Identify which cell holds the provided text, then report its [x, y] central coordinate. 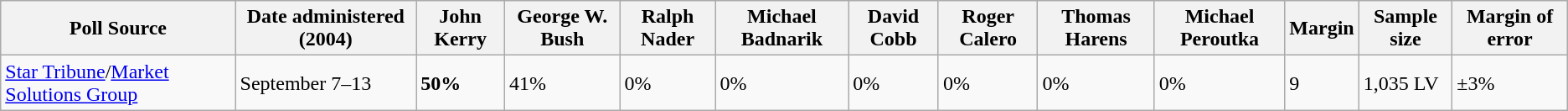
9 [1322, 82]
Margin [1322, 29]
1,035 LV [1406, 82]
Date administered (2004) [326, 29]
Poll Source [118, 29]
Michael Peroutka [1220, 29]
±3% [1509, 82]
George W. Bush [563, 29]
Michael Badnarik [782, 29]
Sample size [1406, 29]
Thomas Harens [1096, 29]
41% [563, 82]
50% [461, 82]
Star Tribune/Market Solutions Group [118, 82]
Margin of error [1509, 29]
September 7–13 [326, 82]
John Kerry [461, 29]
David Cobb [894, 29]
Roger Calero [988, 29]
Ralph Nader [668, 29]
